Determine the [x, y] coordinate at the center of the cell enclosing the given text.  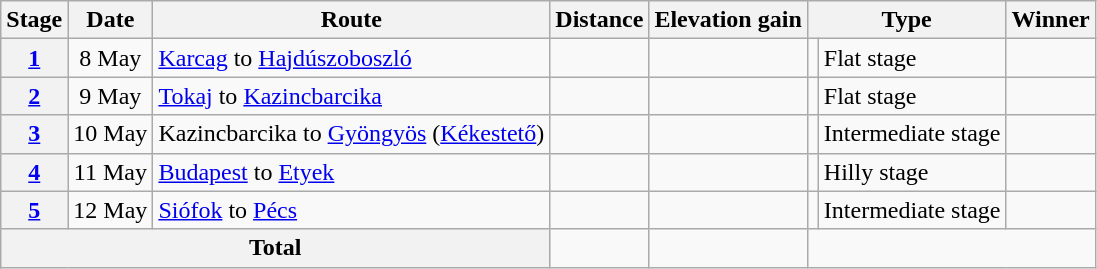
10 May [110, 134]
Winner [1050, 20]
Tokaj to Kazincbarcika [352, 96]
Stage [34, 20]
Siófok to Pécs [352, 210]
Total [276, 248]
Date [110, 20]
4 [34, 172]
Hilly stage [912, 172]
Kazincbarcika to Gyöngyös (Kékestető) [352, 134]
Budapest to Etyek [352, 172]
5 [34, 210]
8 May [110, 58]
11 May [110, 172]
Elevation gain [728, 20]
Distance [600, 20]
12 May [110, 210]
3 [34, 134]
2 [34, 96]
Karcag to Hajdúszoboszló [352, 58]
Route [352, 20]
1 [34, 58]
9 May [110, 96]
Type [906, 20]
